Detect which cell encompasses the target text, then output its (x, y) center coordinate. 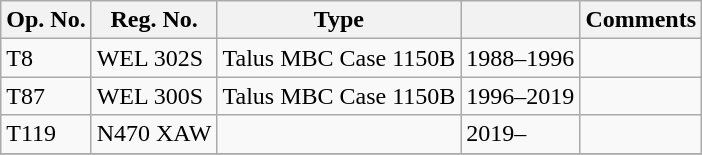
2019– (520, 134)
Reg. No. (154, 20)
WEL 300S (154, 96)
T8 (46, 58)
Comments (641, 20)
1996–2019 (520, 96)
T119 (46, 134)
Op. No. (46, 20)
1988–1996 (520, 58)
Type (339, 20)
WEL 302S (154, 58)
T87 (46, 96)
N470 XAW (154, 134)
